Determine the [x, y] coordinate at the center of the cell enclosing the given text.  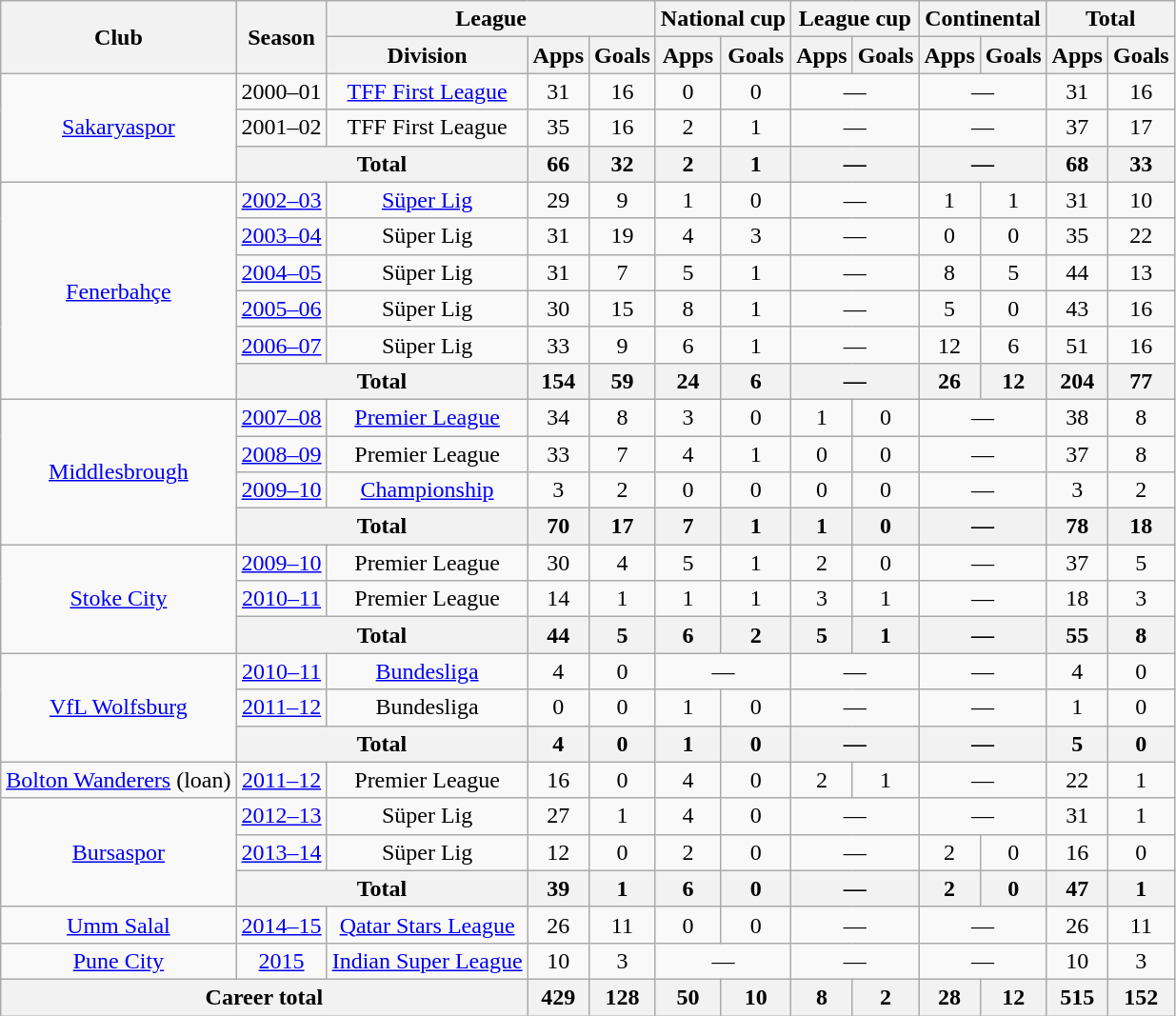
24 [688, 381]
28 [949, 997]
204 [1077, 381]
Indian Super League [427, 961]
15 [623, 309]
Continental [983, 19]
2003–04 [282, 236]
Season [282, 37]
70 [558, 527]
2005–06 [282, 309]
Career total [265, 997]
Umm Salal [118, 925]
429 [558, 997]
27 [558, 816]
Pune City [118, 961]
78 [1077, 527]
2014–15 [282, 925]
39 [558, 888]
League cup [855, 19]
Qatar Stars League [427, 925]
55 [1077, 635]
2004–05 [282, 272]
Division [427, 55]
13 [1141, 272]
128 [623, 997]
47 [1077, 888]
2015 [282, 961]
2012–13 [282, 816]
2000–01 [282, 91]
29 [558, 200]
Club [118, 37]
515 [1077, 997]
43 [1077, 309]
Middlesbrough [118, 471]
2007–08 [282, 417]
59 [623, 381]
National cup [723, 19]
77 [1141, 381]
19 [623, 236]
66 [558, 164]
38 [1077, 417]
Bursaspor [118, 852]
Fenerbahçe [118, 290]
14 [558, 599]
2013–14 [282, 852]
VfL Wolfsburg [118, 707]
Championship [427, 490]
Bolton Wanderers (loan) [118, 780]
32 [623, 164]
152 [1141, 997]
154 [558, 381]
51 [1077, 345]
Stoke City [118, 599]
League [491, 19]
2006–07 [282, 345]
2002–03 [282, 200]
34 [558, 417]
50 [688, 997]
2008–09 [282, 454]
68 [1077, 164]
Sakaryaspor [118, 128]
2001–02 [282, 128]
